Search for the cell housing the specified text and yield its [X, Y] center coordinate. 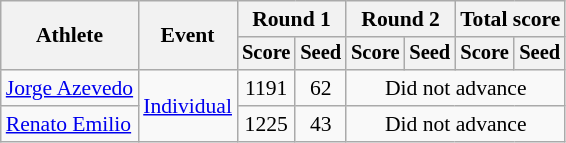
Total score [510, 19]
1225 [266, 124]
Event [188, 36]
Renato Emilio [70, 124]
Individual [188, 106]
Athlete [70, 36]
Round 1 [292, 19]
Round 2 [400, 19]
62 [320, 88]
43 [320, 124]
1191 [266, 88]
Jorge Azevedo [70, 88]
